Return (x, y) of the center of cell containing provided text 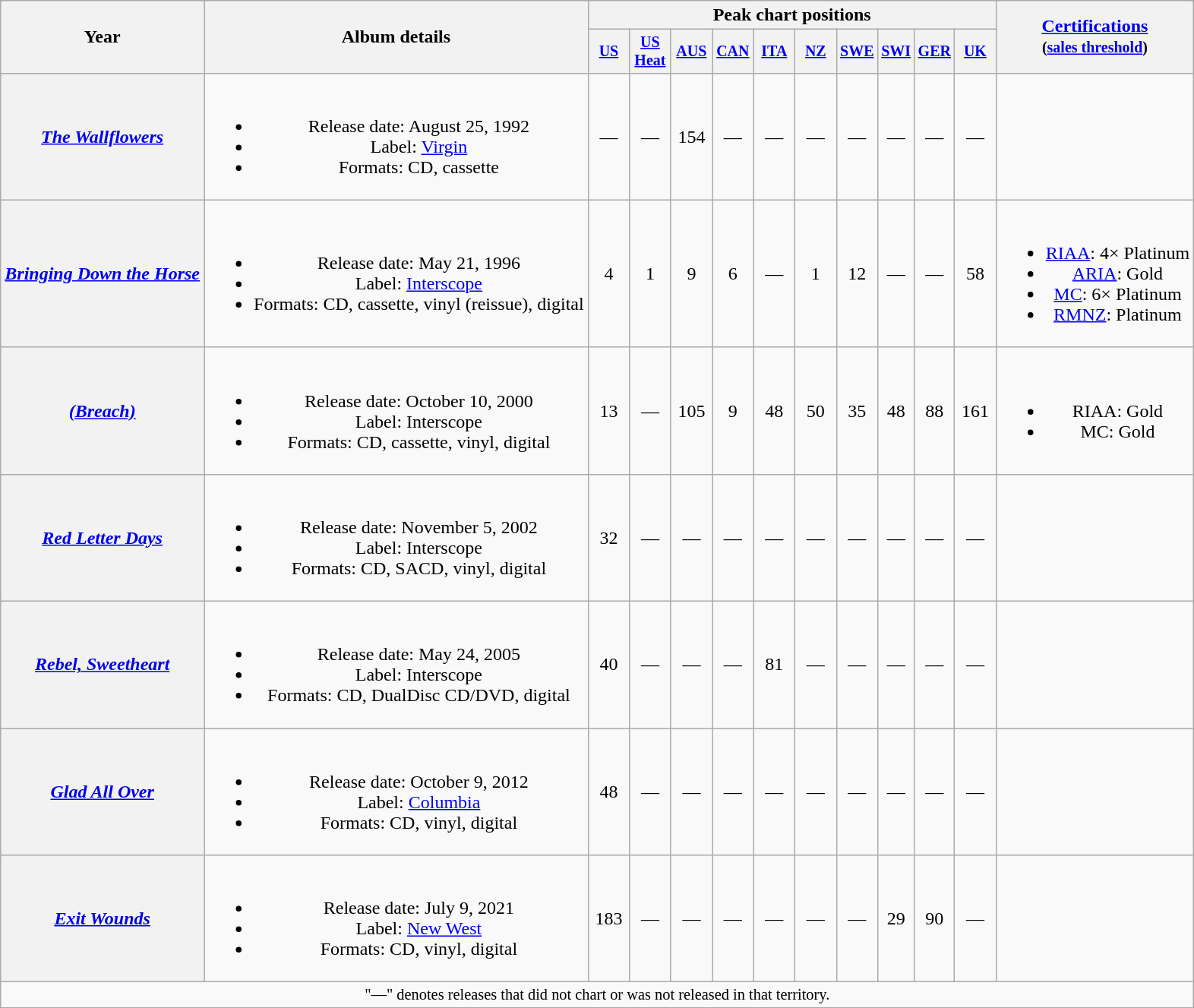
Red Letter Days (103, 538)
4 (608, 273)
Release date: May 21, 1996Label: InterscopeFormats: CD, cassette, vinyl (reissue), digital (396, 273)
Release date: May 24, 2005Label: InterscopeFormats: CD, DualDisc CD/DVD, digital (396, 665)
154 (691, 137)
SWE (857, 52)
Year (103, 37)
58 (975, 273)
SWI (895, 52)
"—" denotes releases that did not chart or was not released in that territory. (597, 995)
35 (857, 410)
US (608, 52)
88 (934, 410)
13 (608, 410)
32 (608, 538)
183 (608, 919)
Release date: August 25, 1992Label: VirginFormats: CD, cassette (396, 137)
ITA (774, 52)
Bringing Down the Horse (103, 273)
UK (975, 52)
Release date: October 10, 2000Label: InterscopeFormats: CD, cassette, vinyl, digital (396, 410)
40 (608, 665)
US Heat (650, 52)
81 (774, 665)
Glad All Over (103, 792)
AUS (691, 52)
GER (934, 52)
The Wallflowers (103, 137)
Release date: November 5, 2002Label: InterscopeFormats: CD, SACD, vinyl, digital (396, 538)
NZ (816, 52)
(Breach) (103, 410)
12 (857, 273)
Peak chart positions (791, 15)
6 (733, 273)
Release date: July 9, 2021Label: New WestFormats: CD, vinyl, digital (396, 919)
105 (691, 410)
50 (816, 410)
Release date: October 9, 2012Label: ColumbiaFormats: CD, vinyl, digital (396, 792)
RIAA: 4× PlatinumARIA: GoldMC: 6× PlatinumRMNZ: Platinum (1095, 273)
Album details (396, 37)
90 (934, 919)
29 (895, 919)
Exit Wounds (103, 919)
CAN (733, 52)
Certifications(sales threshold) (1095, 37)
161 (975, 410)
Rebel, Sweetheart (103, 665)
RIAA: GoldMC: Gold (1095, 410)
